Capture the cell that displays the provided text and extract its [x, y] central coordinate. 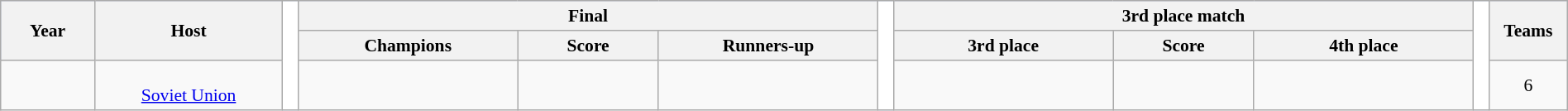
4th place [1363, 46]
Soviet Union [189, 84]
Runners-up [767, 46]
Host [189, 30]
3rd place [1004, 46]
Final [589, 16]
3rd place match [1184, 16]
Champions [409, 46]
6 [1528, 84]
Year [48, 30]
Teams [1528, 30]
